Search for the cell housing the specified text and yield its (x, y) center coordinate. 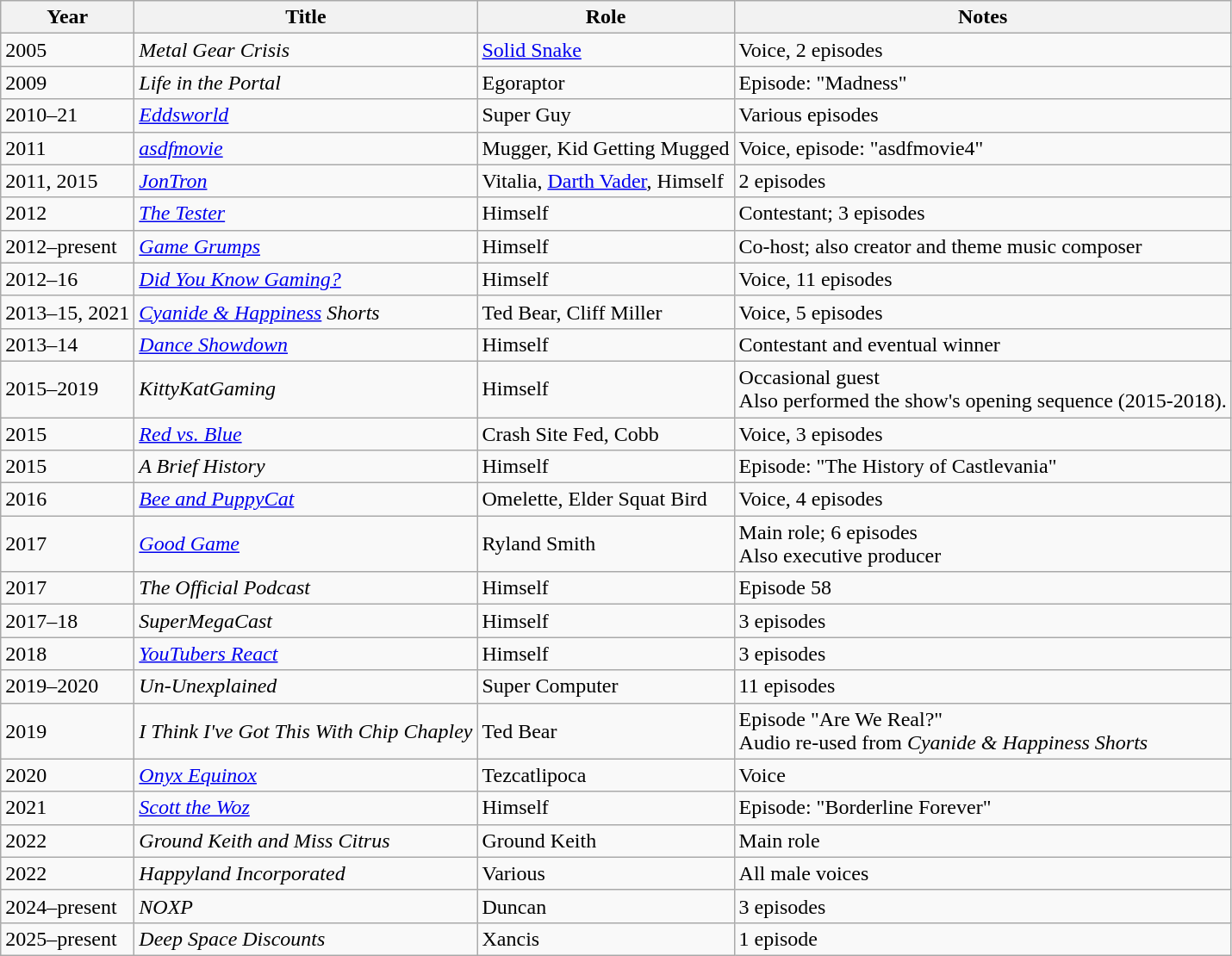
Duncan (606, 906)
NOXP (306, 906)
2021 (67, 808)
2 episodes (982, 181)
JonTron (306, 181)
Voice (982, 775)
2018 (67, 654)
2020 (67, 775)
Main role (982, 841)
2009 (67, 83)
Episode "Are We Real?"Audio re-used from Cyanide & Happiness Shorts (982, 730)
Dance Showdown (306, 345)
Happyland Incorporated (306, 873)
1 episode (982, 939)
SuperMegaCast (306, 621)
Egoraptor (606, 83)
2012 (67, 214)
11 episodes (982, 686)
Ground Keith and Miss Citrus (306, 841)
Contestant and eventual winner (982, 345)
Voice, episode: "asdfmovie4" (982, 148)
I Think I've Got This With Chip Chapley (306, 730)
2019–2020 (67, 686)
2013–14 (67, 345)
Ryland Smith (606, 544)
Super Guy (606, 115)
Co-host; also creator and theme music composer (982, 246)
Role (606, 17)
Ted Bear, Cliff Miller (606, 312)
2005 (67, 50)
Ted Bear (606, 730)
Super Computer (606, 686)
Episode: "Madness" (982, 83)
Occasional guestAlso performed the show's opening sequence (2015-2018). (982, 389)
Episode: "The History of Castlevania" (982, 467)
2019 (67, 730)
Omelette, Elder Squat Bird (606, 500)
The Tester (306, 214)
Eddsworld (306, 115)
Solid Snake (606, 50)
asdfmovie (306, 148)
2015–2019 (67, 389)
Scott the Woz (306, 808)
Ground Keith (606, 841)
Various episodes (982, 115)
Title (306, 17)
Crash Site Fed, Cobb (606, 433)
Bee and PuppyCat (306, 500)
Voice, 4 episodes (982, 500)
2024–present (67, 906)
Did You Know Gaming? (306, 279)
Various (606, 873)
2013–15, 2021 (67, 312)
Voice, 2 episodes (982, 50)
Episode 58 (982, 588)
2017–18 (67, 621)
The Official Podcast (306, 588)
Mugger, Kid Getting Mugged (606, 148)
Red vs. Blue (306, 433)
KittyKatGaming (306, 389)
Onyx Equinox (306, 775)
Vitalia, Darth Vader, Himself (606, 181)
Good Game (306, 544)
2025–present (67, 939)
Life in the Portal (306, 83)
Episode: "Borderline Forever" (982, 808)
2010–21 (67, 115)
Game Grumps (306, 246)
Voice, 3 episodes (982, 433)
Tezcatlipoca (606, 775)
Contestant; 3 episodes (982, 214)
2011 (67, 148)
All male voices (982, 873)
2016 (67, 500)
YouTubers React (306, 654)
Year (67, 17)
A Brief History (306, 467)
2011, 2015 (67, 181)
Notes (982, 17)
Deep Space Discounts (306, 939)
2012–16 (67, 279)
2012–present (67, 246)
Xancis (606, 939)
Voice, 5 episodes (982, 312)
Un-Unexplained (306, 686)
Metal Gear Crisis (306, 50)
Main role; 6 episodesAlso executive producer (982, 544)
Voice, 11 episodes (982, 279)
Cyanide & Happiness Shorts (306, 312)
